Return the (x, y) coordinate for the center point of the cell that contains the specified text.  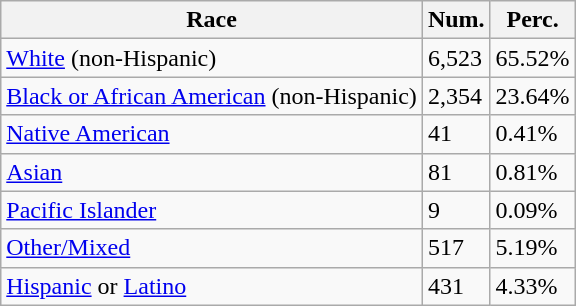
Perc. (532, 20)
2,354 (456, 96)
Hispanic or Latino (212, 286)
431 (456, 286)
4.33% (532, 286)
Native American (212, 134)
81 (456, 172)
0.41% (532, 134)
0.09% (532, 210)
Asian (212, 172)
23.64% (532, 96)
Other/Mixed (212, 248)
41 (456, 134)
White (non-Hispanic) (212, 58)
9 (456, 210)
Race (212, 20)
Num. (456, 20)
0.81% (532, 172)
Black or African American (non-Hispanic) (212, 96)
6,523 (456, 58)
Pacific Islander (212, 210)
5.19% (532, 248)
517 (456, 248)
65.52% (532, 58)
